Return [x, y] of the center of cell containing provided text 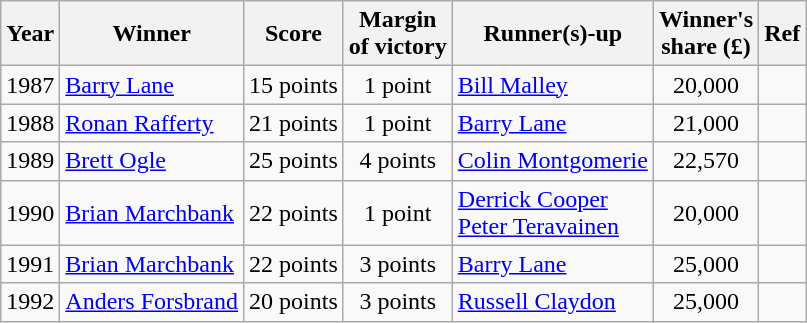
1990 [30, 212]
20 points [294, 302]
1988 [30, 123]
21,000 [706, 123]
15 points [294, 85]
Brett Ogle [152, 161]
Ref [782, 34]
Ronan Rafferty [152, 123]
22,570 [706, 161]
Bill Malley [552, 85]
Colin Montgomerie [552, 161]
Runner(s)-up [552, 34]
25 points [294, 161]
1991 [30, 264]
Score [294, 34]
Russell Claydon [552, 302]
Anders Forsbrand [152, 302]
1989 [30, 161]
Winner [152, 34]
Derrick Cooper Peter Teravainen [552, 212]
Winner'sshare (£) [706, 34]
Marginof victory [398, 34]
1992 [30, 302]
21 points [294, 123]
4 points [398, 161]
Year [30, 34]
1987 [30, 85]
